Output the (X, Y) coordinate of the center of the cell containing the given text.  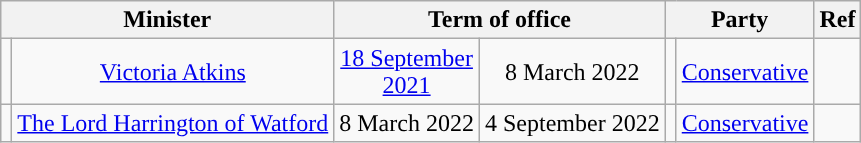
The Lord Harrington of Watford (173, 123)
Party (740, 20)
18 September2021 (407, 72)
Term of office (500, 20)
Victoria Atkins (173, 72)
4 September 2022 (572, 123)
Ref (838, 20)
Minister (168, 20)
